Locate the cell with the specified text and output its [x, y] center coordinate. 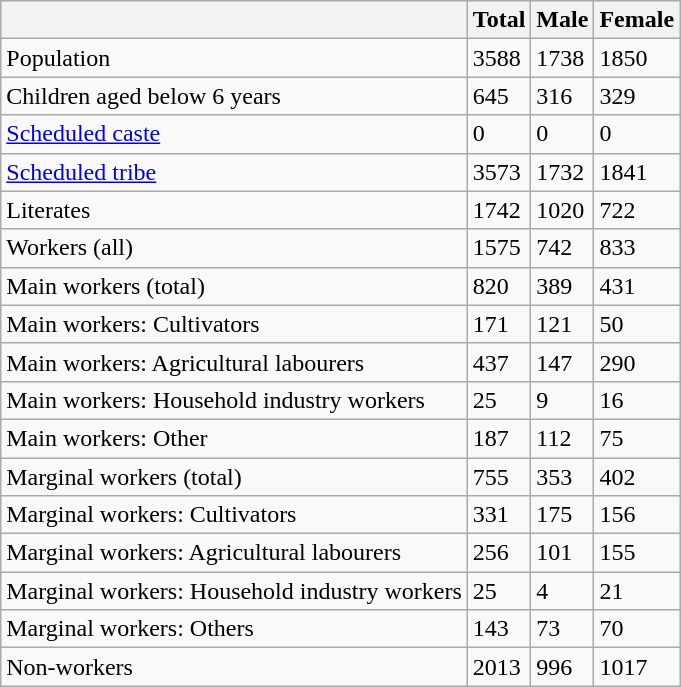
Marginal workers: Others [234, 629]
833 [637, 248]
175 [562, 515]
4 [562, 591]
645 [499, 96]
1575 [499, 248]
742 [562, 248]
Male [562, 20]
Total [499, 20]
Main workers: Household industry workers [234, 400]
1020 [562, 210]
Children aged below 6 years [234, 96]
187 [499, 438]
437 [499, 362]
722 [637, 210]
1841 [637, 172]
155 [637, 553]
996 [562, 667]
402 [637, 477]
16 [637, 400]
316 [562, 96]
156 [637, 515]
Female [637, 20]
1850 [637, 58]
121 [562, 324]
Scheduled caste [234, 134]
Workers (all) [234, 248]
256 [499, 553]
70 [637, 629]
101 [562, 553]
331 [499, 515]
1738 [562, 58]
21 [637, 591]
1742 [499, 210]
Marginal workers (total) [234, 477]
290 [637, 362]
3573 [499, 172]
Non-workers [234, 667]
755 [499, 477]
1732 [562, 172]
Marginal workers: Agricultural labourers [234, 553]
171 [499, 324]
112 [562, 438]
75 [637, 438]
Population [234, 58]
73 [562, 629]
2013 [499, 667]
3588 [499, 58]
9 [562, 400]
Marginal workers: Household industry workers [234, 591]
431 [637, 286]
Main workers (total) [234, 286]
Literates [234, 210]
1017 [637, 667]
389 [562, 286]
820 [499, 286]
Scheduled tribe [234, 172]
Main workers: Agricultural labourers [234, 362]
147 [562, 362]
Marginal workers: Cultivators [234, 515]
50 [637, 324]
Main workers: Cultivators [234, 324]
353 [562, 477]
Main workers: Other [234, 438]
143 [499, 629]
329 [637, 96]
